Provide the [X, Y] coordinate of the cell's center where the given text is located.  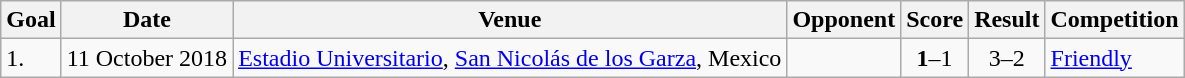
Estadio Universitario, San Nicolás de los Garza, Mexico [510, 58]
Friendly [1114, 58]
Date [146, 20]
Opponent [844, 20]
1–1 [935, 58]
Score [935, 20]
1. [31, 58]
3–2 [1007, 58]
Result [1007, 20]
11 October 2018 [146, 58]
Goal [31, 20]
Venue [510, 20]
Competition [1114, 20]
